Pinpoint the cell where the given text exists, returning its (x, y) midpoint coordinate. 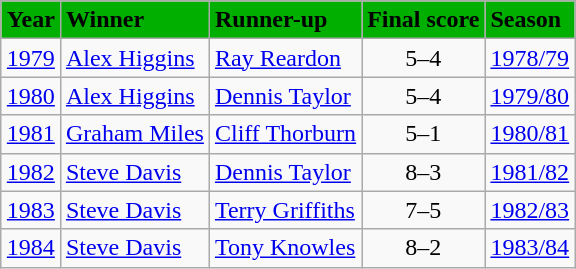
Ray Reardon (285, 58)
Season (530, 20)
Runner-up (285, 20)
8–2 (424, 248)
1983 (30, 210)
1979/80 (530, 96)
Cliff Thorburn (285, 134)
Year (30, 20)
5–1 (424, 134)
Winner (134, 20)
1978/79 (530, 58)
8–3 (424, 172)
Terry Griffiths (285, 210)
1980/81 (530, 134)
Final score (424, 20)
1981/82 (530, 172)
Graham Miles (134, 134)
1982 (30, 172)
1981 (30, 134)
1984 (30, 248)
1982/83 (530, 210)
1980 (30, 96)
1983/84 (530, 248)
Tony Knowles (285, 248)
7–5 (424, 210)
1979 (30, 58)
